Extract the [X, Y] coordinate from the center of the cell holding the provided text.  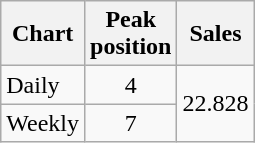
Sales [216, 34]
Weekly [43, 123]
Daily [43, 85]
7 [131, 123]
Peakposition [131, 34]
Chart [43, 34]
22.828 [216, 104]
4 [131, 85]
